Output the (X, Y) coordinate of the center of the cell containing the given text.  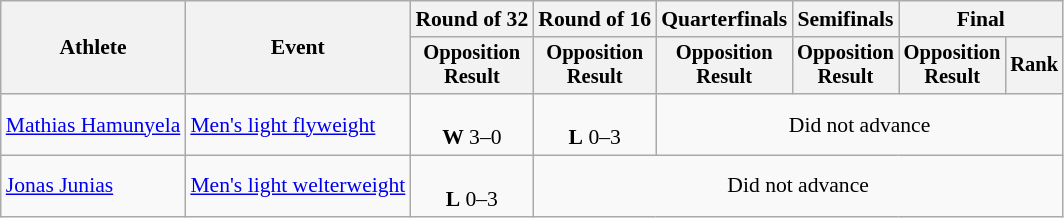
Rank (1034, 66)
Jonas Junias (94, 186)
Men's light flyweight (298, 124)
Semifinals (846, 19)
Round of 16 (594, 19)
Round of 32 (472, 19)
Quarterfinals (724, 19)
Men's light welterweight (298, 186)
W 3–0 (472, 124)
Event (298, 48)
Mathias Hamunyela (94, 124)
Athlete (94, 48)
Final (981, 19)
